Search for the cell housing the specified text and yield its [x, y] center coordinate. 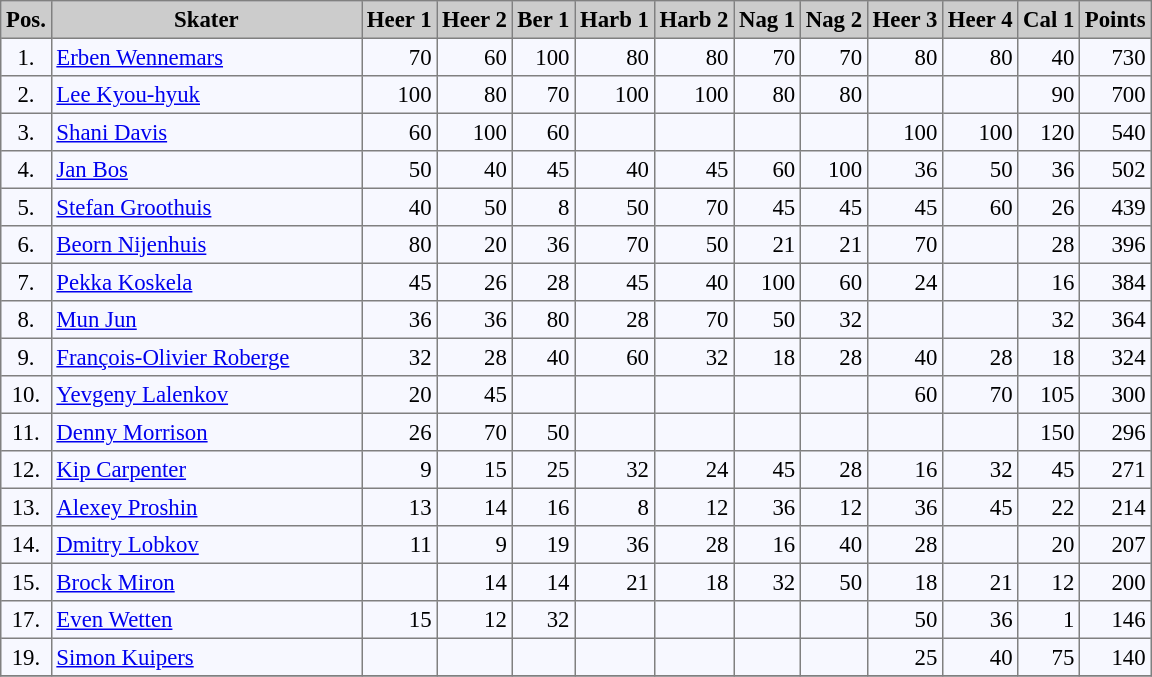
Heer 3 [904, 20]
396 [1116, 245]
12. [26, 470]
22 [1049, 507]
439 [1116, 207]
Harb 1 [615, 20]
1 [1049, 620]
Shani Davis [206, 132]
15. [26, 582]
4. [26, 170]
19. [26, 657]
François-Olivier Roberge [206, 357]
90 [1049, 95]
Harb 2 [694, 20]
296 [1116, 432]
Nag 2 [834, 20]
Beorn Nijenhuis [206, 245]
Alexey Proshin [206, 507]
207 [1116, 545]
Erben Wennemars [206, 57]
Pekka Koskela [206, 282]
540 [1116, 132]
17. [26, 620]
364 [1116, 320]
730 [1116, 57]
19 [544, 545]
Jan Bos [206, 170]
105 [1049, 395]
13 [400, 507]
9. [26, 357]
214 [1116, 507]
Heer 4 [980, 20]
384 [1116, 282]
502 [1116, 170]
150 [1049, 432]
14. [26, 545]
10. [26, 395]
146 [1116, 620]
Brock Miron [206, 582]
200 [1116, 582]
Simon Kuipers [206, 657]
2. [26, 95]
Kip Carpenter [206, 470]
3. [26, 132]
324 [1116, 357]
Denny Morrison [206, 432]
Heer 1 [400, 20]
5. [26, 207]
75 [1049, 657]
120 [1049, 132]
Points [1116, 20]
13. [26, 507]
1. [26, 57]
Even Wetten [206, 620]
Heer 2 [474, 20]
7. [26, 282]
Skater [206, 20]
Lee Kyou-hyuk [206, 95]
Nag 1 [768, 20]
271 [1116, 470]
8. [26, 320]
140 [1116, 657]
Cal 1 [1049, 20]
Stefan Groothuis [206, 207]
300 [1116, 395]
Ber 1 [544, 20]
Pos. [26, 20]
11 [400, 545]
Mun Jun [206, 320]
Yevgeny Lalenkov [206, 395]
Dmitry Lobkov [206, 545]
11. [26, 432]
700 [1116, 95]
6. [26, 245]
